Identify which cell holds the provided text, then report its (X, Y) central coordinate. 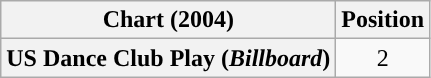
2 (383, 58)
US Dance Club Play (Billboard) (168, 58)
Chart (2004) (168, 20)
Position (383, 20)
